Determine the [x, y] coordinate at the center of the cell enclosing the given text.  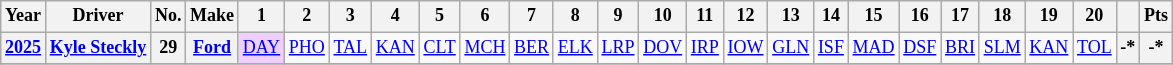
3 [350, 16]
Kyle Steckly [98, 48]
MCH [485, 48]
1 [261, 16]
4 [395, 16]
TOL [1094, 48]
5 [440, 16]
12 [746, 16]
10 [663, 16]
Ford [212, 48]
18 [1002, 16]
BRI [960, 48]
16 [920, 16]
SLM [1002, 48]
20 [1094, 16]
19 [1049, 16]
Driver [98, 16]
ISF [832, 48]
15 [874, 16]
8 [575, 16]
29 [168, 48]
TAL [350, 48]
ELK [575, 48]
6 [485, 16]
17 [960, 16]
IOW [746, 48]
LRP [618, 48]
DSF [920, 48]
IRP [704, 48]
DOV [663, 48]
11 [704, 16]
CLT [440, 48]
Pts [1156, 16]
14 [832, 16]
2025 [24, 48]
7 [532, 16]
PHO [306, 48]
BER [532, 48]
GLN [791, 48]
MAD [874, 48]
Year [24, 16]
2 [306, 16]
DAY [261, 48]
No. [168, 16]
Make [212, 16]
13 [791, 16]
9 [618, 16]
